Locate the cell with the specified text and output its (X, Y) center coordinate. 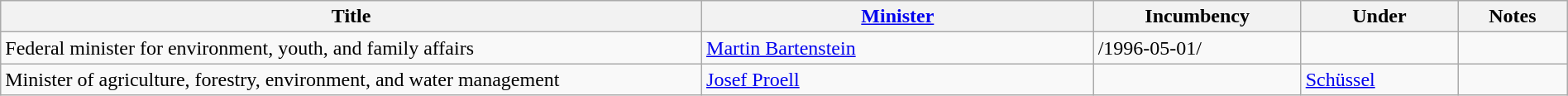
Minister of agriculture, forestry, environment, and water management (351, 79)
Notes (1513, 17)
Federal minister for environment, youth, and family affairs (351, 48)
Minister (898, 17)
/1996-05-01/ (1198, 48)
Under (1379, 17)
Title (351, 17)
Schüssel (1379, 79)
Incumbency (1198, 17)
Martin Bartenstein (898, 48)
Josef Proell (898, 79)
